Scan for the cell matching the given text and deliver its [X, Y] coordinate at center. 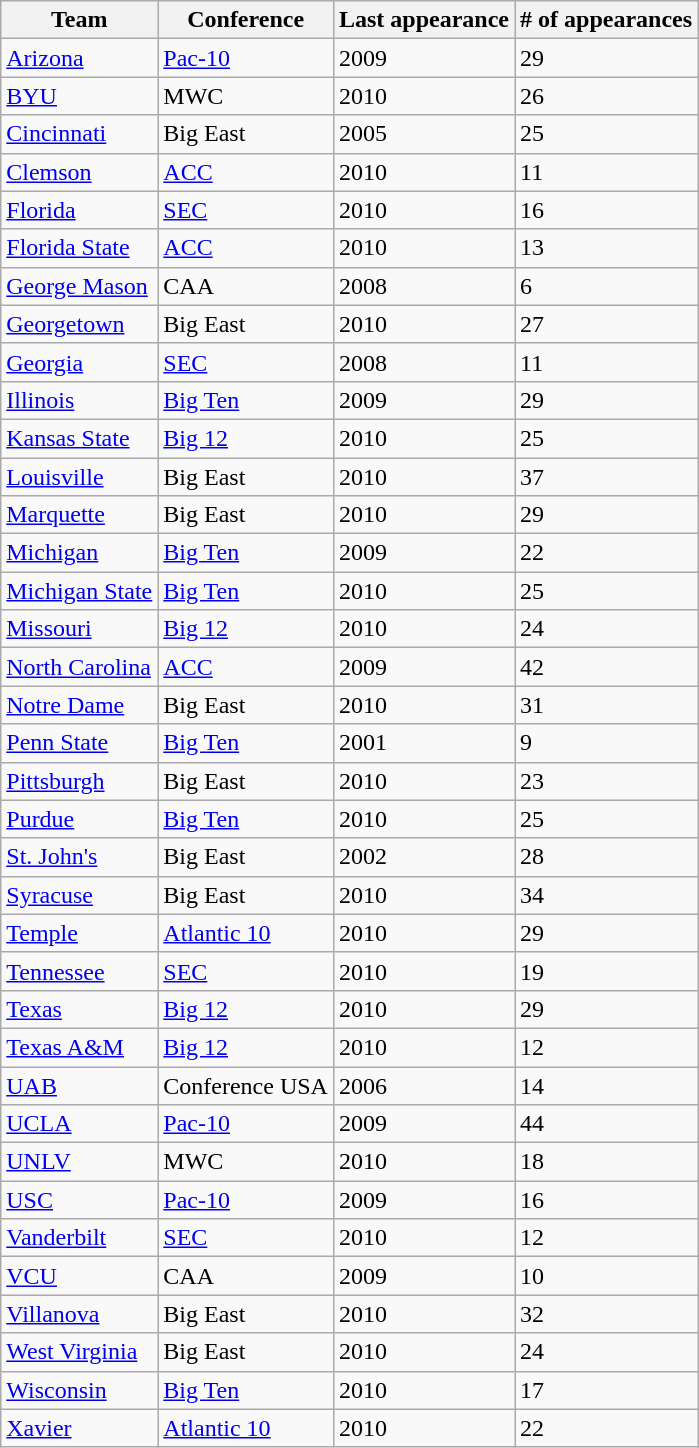
Penn State [80, 743]
Syracuse [80, 895]
VCU [80, 1276]
Missouri [80, 629]
2006 [424, 1085]
2002 [424, 857]
44 [606, 1124]
UAB [80, 1085]
Clemson [80, 172]
14 [606, 1085]
Florida State [80, 248]
27 [606, 324]
17 [606, 1390]
Conference USA [246, 1085]
Wisconsin [80, 1390]
Villanova [80, 1314]
Florida [80, 210]
2001 [424, 743]
23 [606, 781]
Texas A&M [80, 1047]
31 [606, 705]
Last appearance [424, 20]
UNLV [80, 1162]
Conference [246, 20]
Georgetown [80, 324]
37 [606, 477]
26 [606, 96]
Georgia [80, 362]
28 [606, 857]
North Carolina [80, 667]
19 [606, 971]
Temple [80, 933]
9 [606, 743]
13 [606, 248]
George Mason [80, 286]
18 [606, 1162]
42 [606, 667]
2005 [424, 134]
Arizona [80, 58]
Vanderbilt [80, 1238]
UCLA [80, 1124]
Texas [80, 1009]
USC [80, 1200]
Kansas State [80, 438]
BYU [80, 96]
Michigan [80, 553]
Illinois [80, 400]
Purdue [80, 819]
Tennessee [80, 971]
Marquette [80, 515]
32 [606, 1314]
Pittsburgh [80, 781]
34 [606, 895]
Team [80, 20]
St. John's [80, 857]
Cincinnati [80, 134]
6 [606, 286]
Notre Dame [80, 705]
10 [606, 1276]
Louisville [80, 477]
# of appearances [606, 20]
Michigan State [80, 591]
West Virginia [80, 1352]
Xavier [80, 1428]
